Capture the cell that displays the provided text and extract its [x, y] central coordinate. 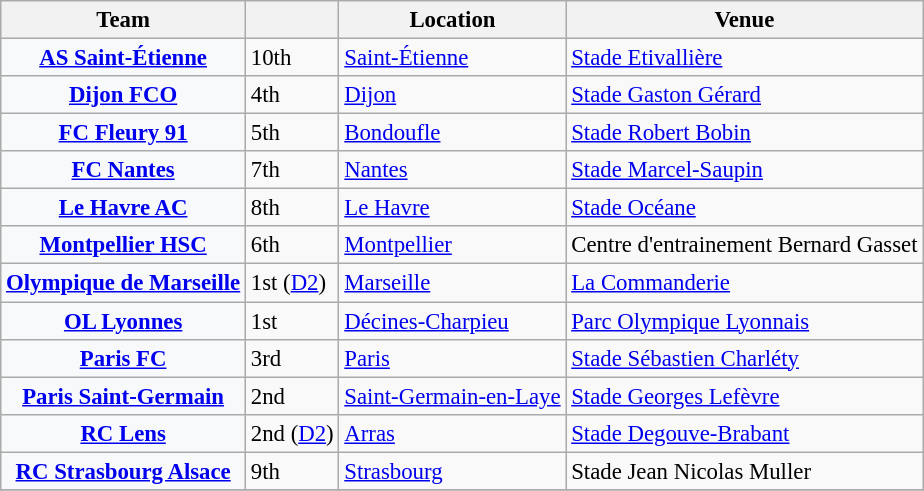
Arras [452, 433]
AS Saint-Étienne [124, 58]
Dijon [452, 95]
Montpellier HSC [124, 245]
1st [292, 321]
Saint-Germain-en-Laye [452, 396]
Stade Océane [744, 208]
Stade Etivallière [744, 58]
Décines-Charpieu [452, 321]
7th [292, 170]
Stade Marcel-Saupin [744, 170]
RC Lens [124, 433]
Nantes [452, 170]
3rd [292, 358]
5th [292, 133]
Team [124, 20]
FC Nantes [124, 170]
Montpellier [452, 245]
2nd (D2) [292, 433]
9th [292, 471]
Stade Degouve-Brabant [744, 433]
10th [292, 58]
Stade Georges Lefèvre [744, 396]
Stade Gaston Gérard [744, 95]
Stade Jean Nicolas Muller [744, 471]
Le Havre [452, 208]
Parc Olympique Lyonnais [744, 321]
OL Lyonnes [124, 321]
Marseille [452, 283]
6th [292, 245]
Stade Sébastien Charléty [744, 358]
Dijon FCO [124, 95]
RC Strasbourg Alsace [124, 471]
Location [452, 20]
Paris [452, 358]
Strasbourg [452, 471]
Olympique de Marseille [124, 283]
8th [292, 208]
La Commanderie [744, 283]
Venue [744, 20]
Paris Saint-Germain [124, 396]
Paris FC [124, 358]
1st (D2) [292, 283]
Centre d'entrainement Bernard Gasset [744, 245]
2nd [292, 396]
4th [292, 95]
Le Havre AC [124, 208]
FC Fleury 91 [124, 133]
Stade Robert Bobin [744, 133]
Bondoufle [452, 133]
Saint-Étienne [452, 58]
